Output the (X, Y) coordinate of the center of the cell containing the given text.  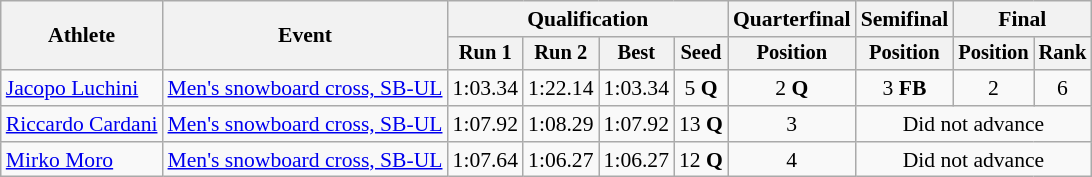
Seed (701, 54)
Run 1 (486, 54)
Athlete (82, 36)
1:22.14 (560, 88)
Run 2 (560, 54)
6 (1063, 88)
Qualification (588, 19)
Jacopo Luchini (82, 88)
2 Q (792, 88)
5 Q (701, 88)
13 Q (701, 124)
Rank (1063, 54)
1:08.29 (560, 124)
Event (306, 36)
Quarterfinal (792, 19)
Riccardo Cardani (82, 124)
Semifinal (905, 19)
3 FB (905, 88)
3 (792, 124)
Final (1022, 19)
Did not advance (974, 124)
Best (636, 54)
2 (993, 88)
